Detect which cell encompasses the target text, then output its (X, Y) center coordinate. 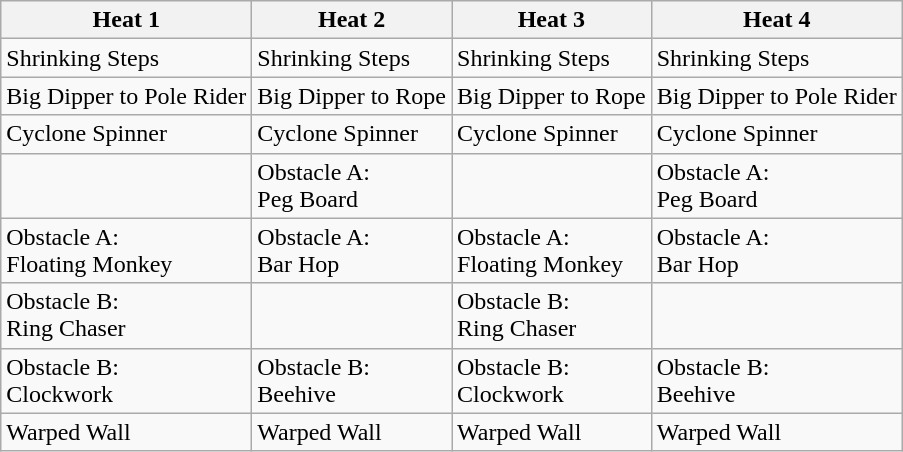
Heat 4 (776, 20)
Heat 2 (352, 20)
Heat 3 (552, 20)
Heat 1 (126, 20)
